Scan for the cell matching the given text and deliver its [x, y] coordinate at center. 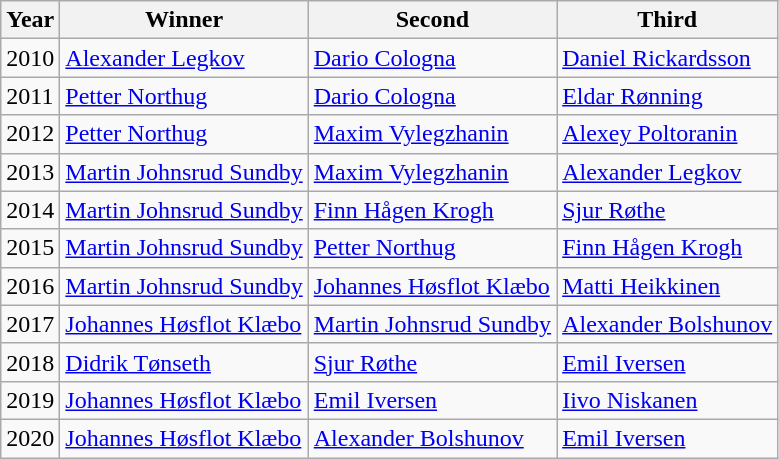
2010 [30, 58]
2015 [30, 248]
2014 [30, 210]
Iivo Niskanen [668, 400]
2016 [30, 286]
Year [30, 20]
Matti Heikkinen [668, 286]
Second [432, 20]
Alexey Poltoranin [668, 134]
2013 [30, 172]
Daniel Rickardsson [668, 58]
2011 [30, 96]
Eldar Rønning [668, 96]
Third [668, 20]
2017 [30, 324]
2020 [30, 438]
Didrik Tønseth [184, 362]
Winner [184, 20]
2019 [30, 400]
2018 [30, 362]
2012 [30, 134]
